Scan for the cell matching the given text and deliver its (X, Y) coordinate at center. 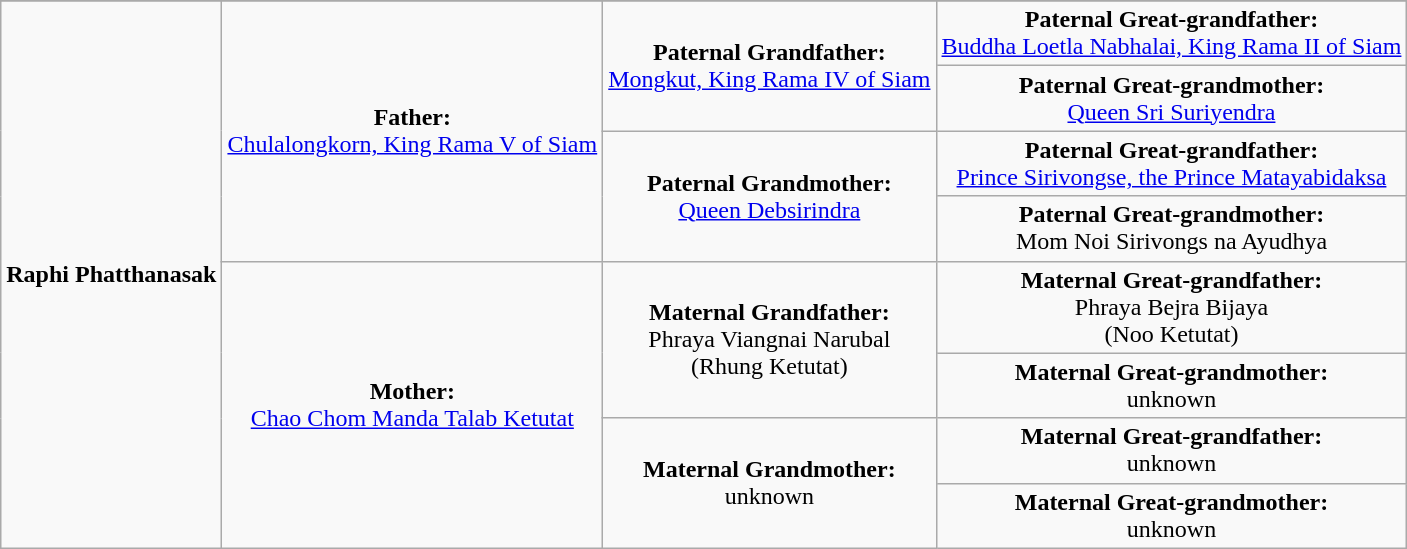
Father:Chulalongkorn, King Rama V of Siam (412, 131)
Maternal Grandmother:unknown (770, 483)
Paternal Great-grandmother:Queen Sri Suriyendra (1172, 98)
Maternal Great-grandfather:unknown (1172, 450)
Paternal Great-grandfather:Prince Sirivongse, the Prince Matayabidaksa (1172, 164)
Paternal Great-grandfather:Buddha Loetla Nabhalai, King Rama II of Siam (1172, 34)
Paternal Grandmother:Queen Debsirindra (770, 196)
Mother:Chao Chom Manda Talab Ketutat (412, 404)
Raphi Phatthanasak (112, 275)
Paternal Great-grandmother:Mom Noi Sirivongs na Ayudhya (1172, 228)
Maternal Grandfather:Phraya Viangnai Narubal(Rhung Ketutat) (770, 340)
Paternal Grandfather:Mongkut, King Rama IV of Siam (770, 66)
Maternal Great-grandfather:Phraya Bejra Bijaya(Noo Ketutat) (1172, 307)
